Provide the [X, Y] coordinate of the cell's center where the given text is located.  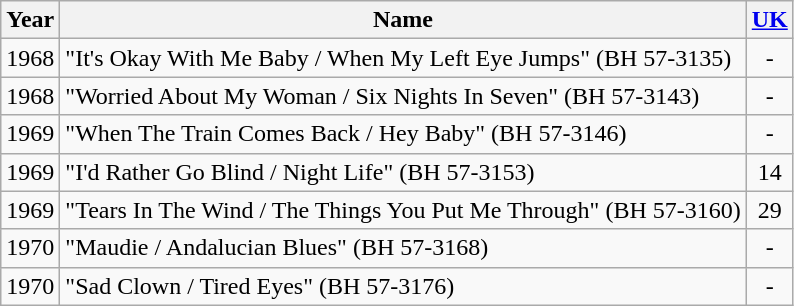
Name [403, 20]
Year [30, 20]
"I'd Rather Go Blind / Night Life" (BH 57-3153) [403, 172]
"Worried About My Woman / Six Nights In Seven" (BH 57-3143) [403, 96]
"Tears In The Wind / The Things You Put Me Through" (BH 57-3160) [403, 210]
"Maudie / Andalucian Blues" (BH 57-3168) [403, 248]
"It's Okay With Me Baby / When My Left Eye Jumps" (BH 57-3135) [403, 58]
"When The Train Comes Back / Hey Baby" (BH 57-3146) [403, 134]
14 [770, 172]
"Sad Clown / Tired Eyes" (BH 57-3176) [403, 286]
UK [770, 20]
29 [770, 210]
